Scan for the cell matching the given text and deliver its (X, Y) coordinate at center. 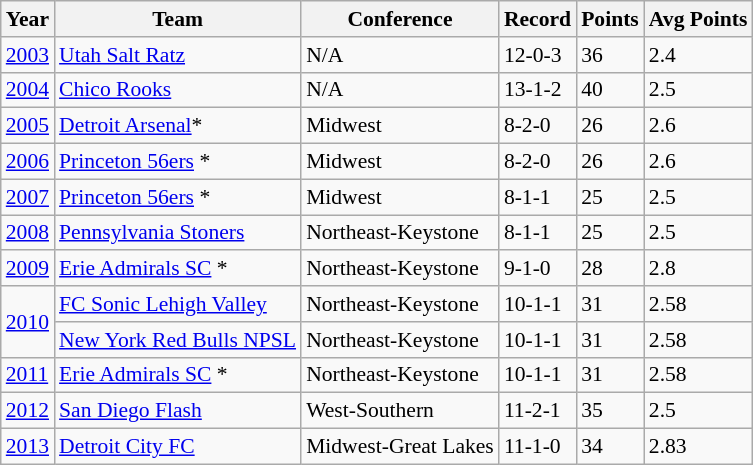
2008 (28, 233)
28 (610, 269)
Avg Points (698, 19)
2003 (28, 55)
San Diego Flash (178, 411)
2005 (28, 126)
2013 (28, 447)
35 (610, 411)
2.4 (698, 55)
12-0-3 (538, 55)
2.83 (698, 447)
2012 (28, 411)
36 (610, 55)
New York Red Bulls NPSL (178, 340)
2009 (28, 269)
2010 (28, 322)
Detroit City FC (178, 447)
West-Southern (400, 411)
2004 (28, 90)
FC Sonic Lehigh Valley (178, 304)
Detroit Arsenal* (178, 126)
2011 (28, 375)
40 (610, 90)
2006 (28, 162)
13-1-2 (538, 90)
Conference (400, 19)
Utah Salt Ratz (178, 55)
Chico Rooks (178, 90)
Points (610, 19)
2.8 (698, 269)
11-2-1 (538, 411)
2007 (28, 197)
34 (610, 447)
Record (538, 19)
Year (28, 19)
11-1-0 (538, 447)
9-1-0 (538, 269)
Pennsylvania Stoners (178, 233)
Midwest-Great Lakes (400, 447)
Team (178, 19)
